Return the [x, y] coordinate for the center point of the cell that contains the specified text.  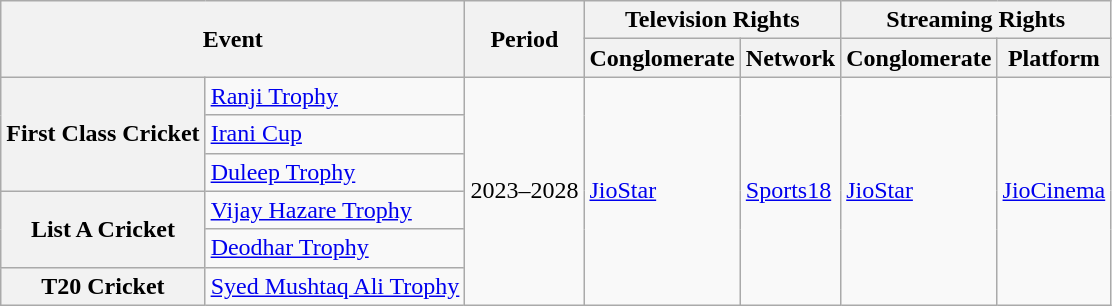
List A Cricket [103, 229]
Event [233, 39]
Duleep Trophy [335, 172]
Vijay Hazare Trophy [335, 210]
Platform [1054, 58]
Television Rights [712, 20]
Irani Cup [335, 134]
Streaming Rights [976, 20]
2023–2028 [524, 191]
Period [524, 39]
Network [790, 58]
JioCinema [1054, 191]
Ranji Trophy [335, 96]
Syed Mushtaq Ali Trophy [335, 286]
T20 Cricket [103, 286]
Deodhar Trophy [335, 248]
Sports18 [790, 191]
First Class Cricket [103, 134]
